For the text-containing cell, return its midpoint in [X, Y] coordinate format. 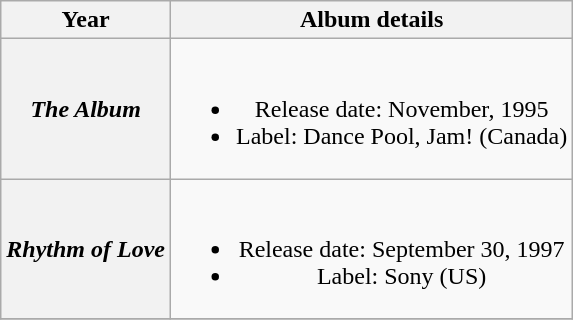
The Album [86, 109]
Year [86, 20]
Release date: September 30, 1997Label: Sony (US) [371, 249]
Rhythm of Love [86, 249]
Release date: November, 1995Label: Dance Pool, Jam! (Canada) [371, 109]
Album details [371, 20]
